Determine the [x, y] coordinate at the center of the cell enclosing the given text.  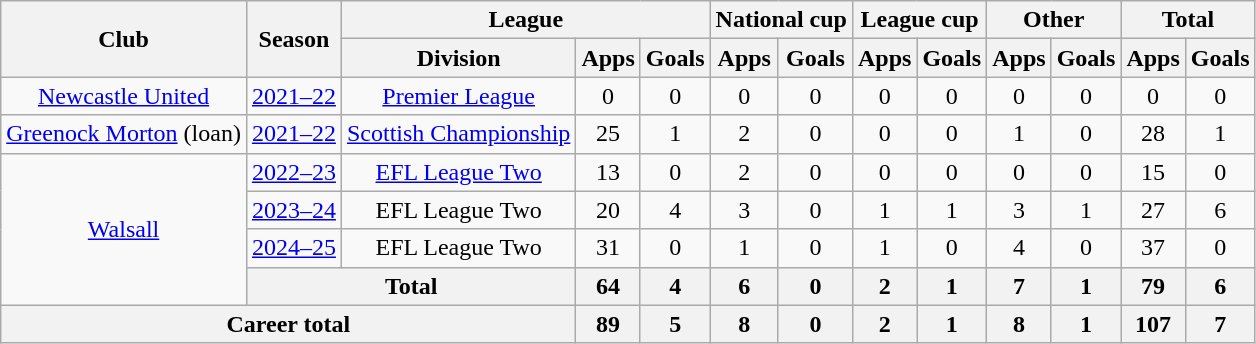
2022–23 [294, 172]
2024–25 [294, 248]
Greenock Morton (loan) [124, 134]
15 [1153, 172]
Season [294, 39]
107 [1153, 324]
25 [608, 134]
27 [1153, 210]
Scottish Championship [458, 134]
Division [458, 58]
Walsall [124, 229]
20 [608, 210]
Club [124, 39]
64 [608, 286]
Other [1054, 20]
Newcastle United [124, 96]
31 [608, 248]
5 [675, 324]
13 [608, 172]
2023–24 [294, 210]
79 [1153, 286]
89 [608, 324]
Premier League [458, 96]
Career total [288, 324]
National cup [781, 20]
League cup [919, 20]
28 [1153, 134]
League [526, 20]
37 [1153, 248]
